From the cell containing the given text, extract its center point as [X, Y] coordinate. 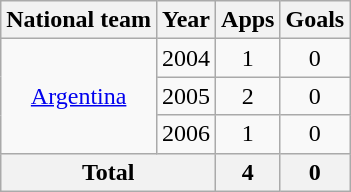
Apps [248, 20]
Year [186, 20]
Total [108, 172]
2006 [186, 134]
2 [248, 96]
2005 [186, 96]
2004 [186, 58]
Argentina [79, 96]
Goals [315, 20]
National team [79, 20]
4 [248, 172]
